Determine the (x, y) coordinate at the center of the cell enclosing the given text.  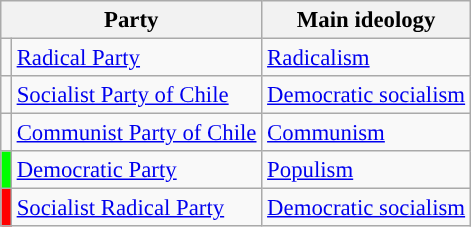
Communism (366, 133)
Radicalism (366, 58)
Main ideology (366, 20)
Socialist Party of Chile (136, 95)
Radical Party (136, 58)
Populism (366, 170)
Communist Party of Chile (136, 133)
Party (132, 20)
Socialist Radical Party (136, 208)
Democratic Party (136, 170)
